For the text-containing cell, return its midpoint in [X, Y] coordinate format. 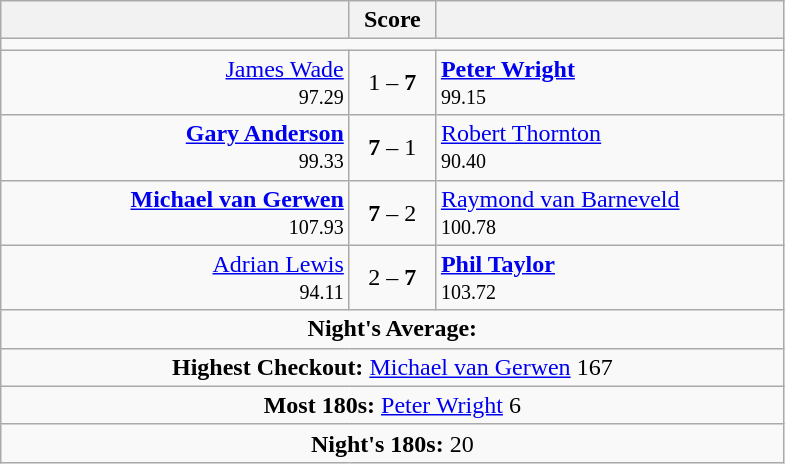
Robert Thornton 90.40 [610, 148]
Highest Checkout: Michael van Gerwen 167 [392, 367]
Michael van Gerwen 107.93 [176, 212]
Gary Anderson 99.33 [176, 148]
Night's 180s: 20 [392, 443]
Night's Average: [392, 329]
7 – 1 [392, 148]
7 – 2 [392, 212]
1 – 7 [392, 82]
Score [392, 20]
James Wade 97.29 [176, 82]
Adrian Lewis 94.11 [176, 278]
Phil Taylor 103.72 [610, 278]
Raymond van Barneveld 100.78 [610, 212]
Most 180s: Peter Wright 6 [392, 405]
2 – 7 [392, 278]
Peter Wright 99.15 [610, 82]
